Capture the cell that displays the provided text and extract its (X, Y) central coordinate. 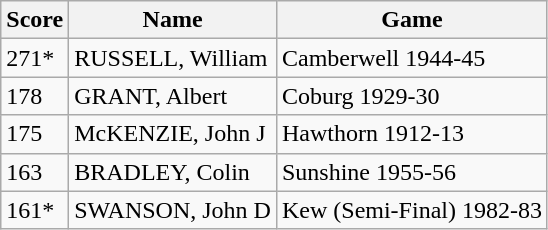
Kew (Semi-Final) 1982-83 (412, 210)
Coburg 1929-30 (412, 96)
Hawthorn 1912-13 (412, 134)
175 (35, 134)
271* (35, 58)
RUSSELL, William (173, 58)
Game (412, 20)
Sunshine 1955-56 (412, 172)
163 (35, 172)
BRADLEY, Colin (173, 172)
161* (35, 210)
McKENZIE, John J (173, 134)
SWANSON, John D (173, 210)
GRANT, Albert (173, 96)
Score (35, 20)
178 (35, 96)
Name (173, 20)
Camberwell 1944-45 (412, 58)
